Capture the cell that displays the provided text and extract its [X, Y] central coordinate. 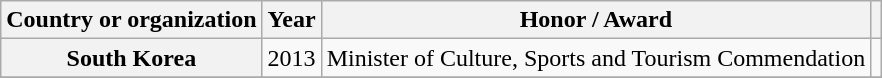
Minister of Culture, Sports and Tourism Commendation [596, 58]
Honor / Award [596, 20]
Country or organization [132, 20]
Year [292, 20]
2013 [292, 58]
South Korea [132, 58]
